Extract the [X, Y] coordinate from the center of the cell holding the provided text.  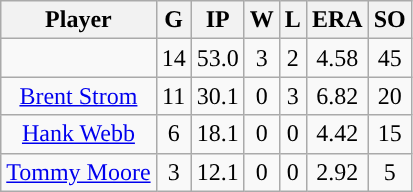
L [292, 20]
45 [390, 58]
2.92 [337, 172]
11 [174, 96]
ERA [337, 20]
18.1 [218, 134]
6 [174, 134]
Player [78, 20]
SO [390, 20]
5 [390, 172]
4.58 [337, 58]
20 [390, 96]
Tommy Moore [78, 172]
12.1 [218, 172]
15 [390, 134]
6.82 [337, 96]
4.42 [337, 134]
Hank Webb [78, 134]
IP [218, 20]
2 [292, 58]
G [174, 20]
53.0 [218, 58]
30.1 [218, 96]
14 [174, 58]
W [262, 20]
Brent Strom [78, 96]
